Capture the cell that displays the provided text and extract its (x, y) central coordinate. 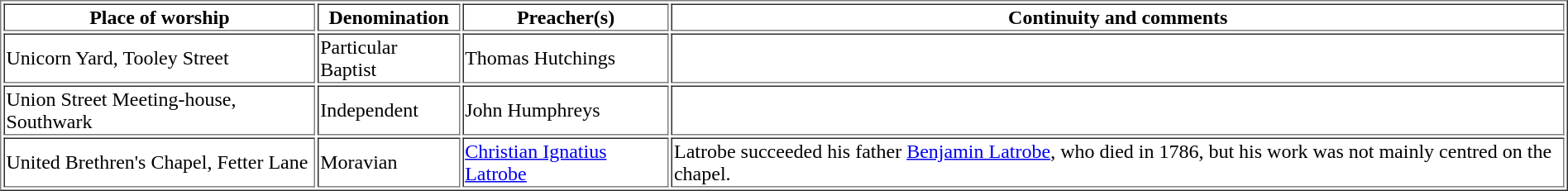
Preacher(s) (566, 17)
Particular Baptist (389, 58)
Thomas Hutchings (566, 58)
Denomination (389, 17)
Independent (389, 111)
United Brethren's Chapel, Fetter Lane (159, 162)
Latrobe succeeded his father Benjamin Latrobe, who died in 1786, but his work was not mainly centred on the chapel. (1118, 162)
Unicorn Yard, Tooley Street (159, 58)
Union Street Meeting-house, Southwark (159, 111)
John Humphreys (566, 111)
Christian Ignatius Latrobe (566, 162)
Continuity and comments (1118, 17)
Moravian (389, 162)
Place of worship (159, 17)
